Locate the cell with the specified text and output its [x, y] center coordinate. 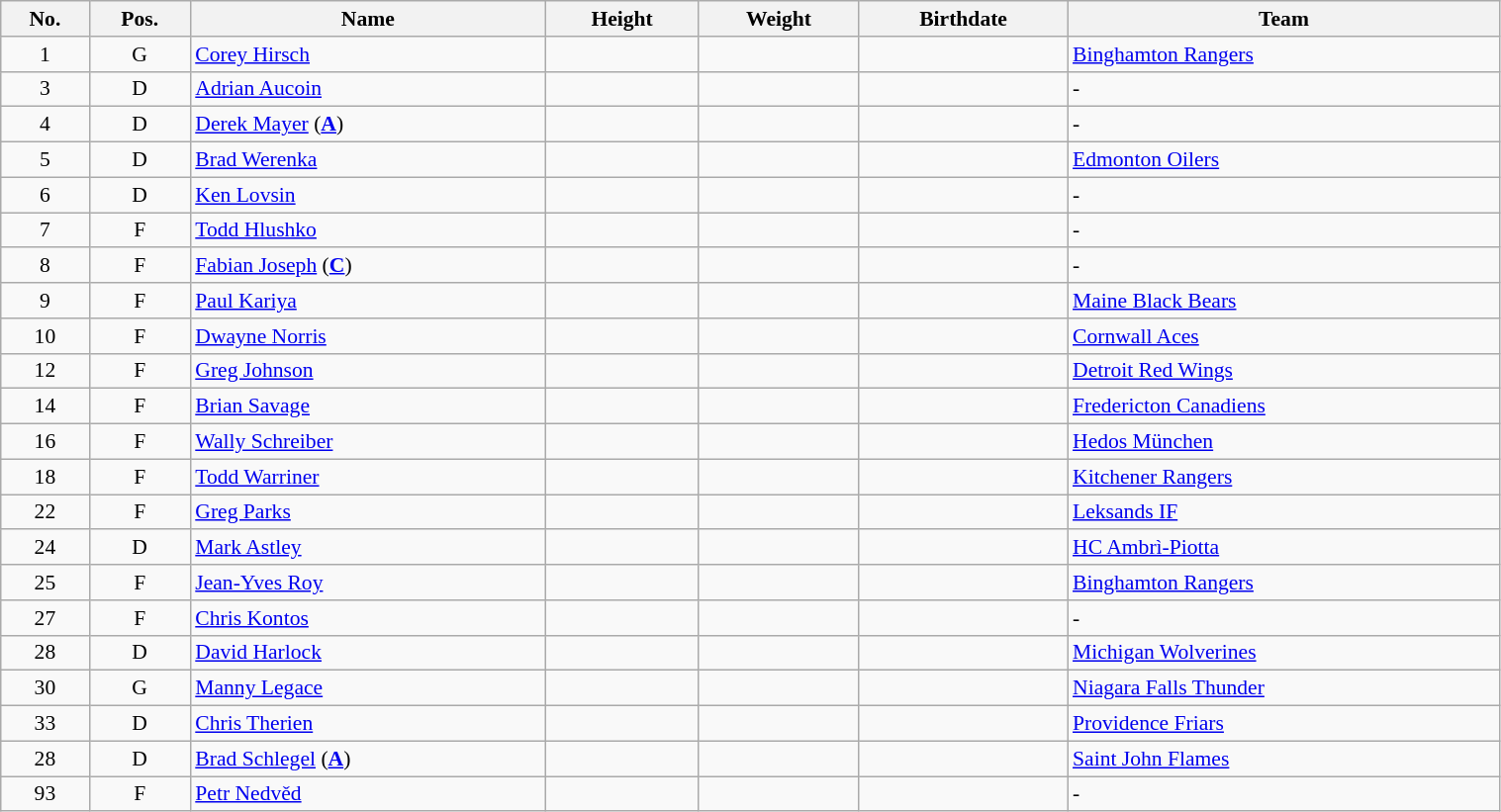
Kitchener Rangers [1284, 477]
Height [621, 19]
Niagara Falls Thunder [1284, 688]
27 [46, 618]
1 [46, 54]
Saint John Flames [1284, 759]
Todd Warriner [368, 477]
Pos. [140, 19]
5 [46, 160]
Leksands IF [1284, 512]
Chris Kontos [368, 618]
30 [46, 688]
Ken Lovsin [368, 195]
Cornwall Aces [1284, 336]
Manny Legace [368, 688]
24 [46, 548]
16 [46, 442]
93 [46, 794]
Brad Schlegel (A) [368, 759]
Petr Nedvěd [368, 794]
8 [46, 266]
Hedos München [1284, 442]
14 [46, 406]
Brad Werenka [368, 160]
Corey Hirsch [368, 54]
4 [46, 125]
Detroit Red Wings [1284, 371]
Michigan Wolverines [1284, 653]
10 [46, 336]
Greg Parks [368, 512]
Greg Johnson [368, 371]
Mark Astley [368, 548]
Fabian Joseph (C) [368, 266]
Jean-Yves Roy [368, 583]
No. [46, 19]
6 [46, 195]
Dwayne Norris [368, 336]
3 [46, 89]
Todd Hlushko [368, 230]
Chris Therien [368, 724]
33 [46, 724]
22 [46, 512]
David Harlock [368, 653]
Edmonton Oilers [1284, 160]
Wally Schreiber [368, 442]
Adrian Aucoin [368, 89]
HC Ambrì-Piotta [1284, 548]
Name [368, 19]
Weight [779, 19]
Paul Kariya [368, 301]
7 [46, 230]
9 [46, 301]
Birthdate [964, 19]
Maine Black Bears [1284, 301]
Team [1284, 19]
Fredericton Canadiens [1284, 406]
25 [46, 583]
12 [46, 371]
Providence Friars [1284, 724]
18 [46, 477]
Brian Savage [368, 406]
Derek Mayer (A) [368, 125]
